Scan for the cell matching the given text and deliver its [X, Y] coordinate at center. 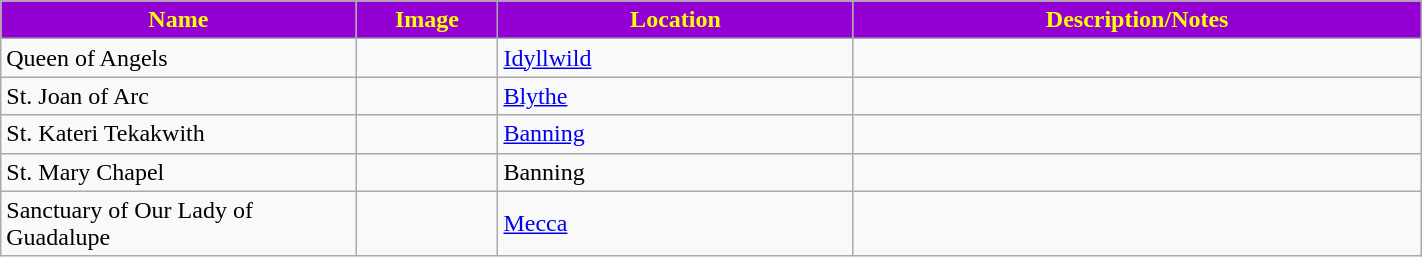
Location [676, 20]
Sanctuary of Our Lady of Guadalupe [178, 224]
Blythe [676, 96]
St. Kateri Tekakwith [178, 134]
Name [178, 20]
Description/Notes [1137, 20]
Idyllwild [676, 58]
Mecca [676, 224]
St. Mary Chapel [178, 172]
Queen of Angels [178, 58]
Image [427, 20]
St. Joan of Arc [178, 96]
